Provide the [X, Y] coordinate of the cell's center where the given text is located.  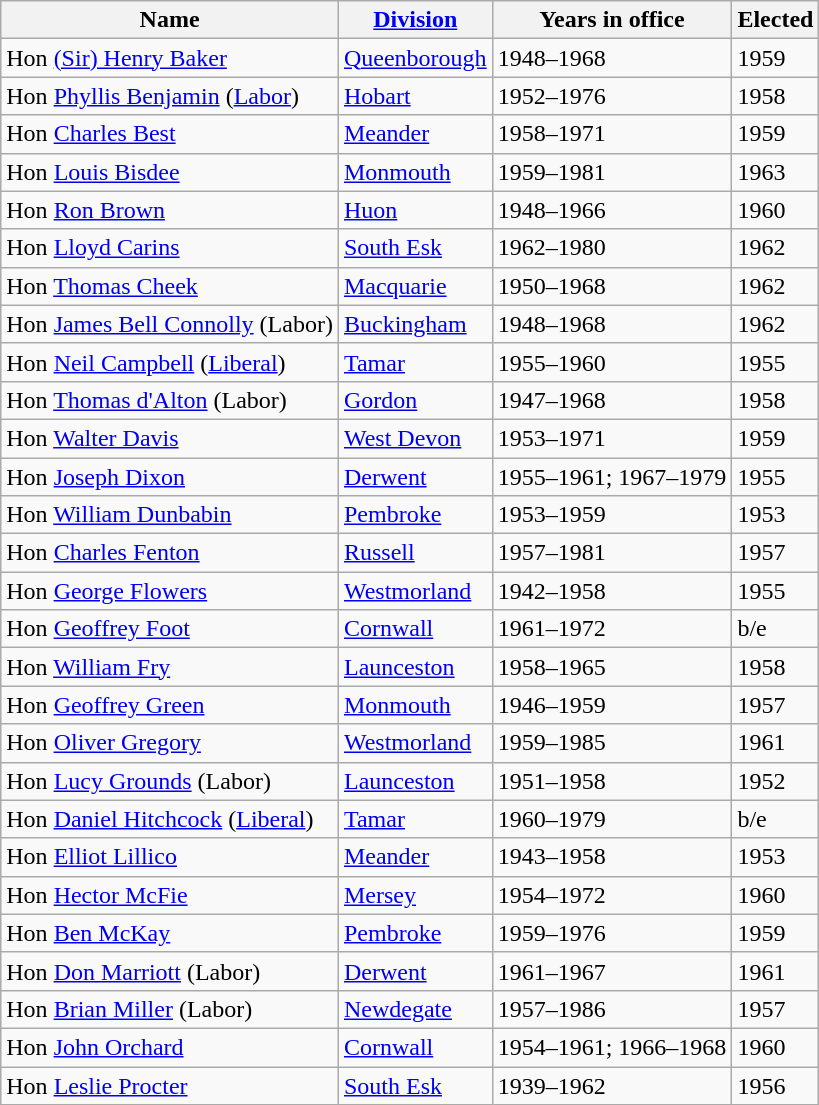
Hon Thomas Cheek [170, 286]
1947–1968 [612, 400]
Queenborough [415, 58]
Hon Louis Bisdee [170, 172]
Huon [415, 210]
1948–1966 [612, 210]
Hon Ron Brown [170, 210]
Division [415, 20]
1960–1979 [612, 819]
West Devon [415, 438]
Hon Oliver Gregory [170, 743]
Elected [776, 20]
Hon Geoffrey Foot [170, 629]
Hon Charles Best [170, 134]
Hon Don Marriott (Labor) [170, 971]
1959–1981 [612, 172]
1953–1971 [612, 438]
Russell [415, 553]
Hon Leslie Procter [170, 1085]
1951–1958 [612, 781]
Buckingham [415, 324]
Hon Lucy Grounds (Labor) [170, 781]
Hon William Dunbabin [170, 515]
1958–1971 [612, 134]
Macquarie [415, 286]
1946–1959 [612, 705]
1954–1972 [612, 895]
1950–1968 [612, 286]
1955–1960 [612, 362]
1961–1972 [612, 629]
Hon Joseph Dixon [170, 477]
1954–1961; 1966–1968 [612, 1047]
Hon James Bell Connolly (Labor) [170, 324]
Hon (Sir) Henry Baker [170, 58]
1957–1981 [612, 553]
Hon Neil Campbell (Liberal) [170, 362]
1939–1962 [612, 1085]
Hon Geoffrey Green [170, 705]
Hon Phyllis Benjamin (Labor) [170, 96]
1943–1958 [612, 857]
Hon Hector McFie [170, 895]
1959–1985 [612, 743]
1957–1986 [612, 1009]
Name [170, 20]
1961–1967 [612, 971]
Hon Thomas d'Alton (Labor) [170, 400]
1953–1959 [612, 515]
Hobart [415, 96]
1962–1980 [612, 248]
1959–1976 [612, 933]
Hon Walter Davis [170, 438]
Hon Lloyd Carins [170, 248]
Hon Elliot Lillico [170, 857]
Newdegate [415, 1009]
Hon Daniel Hitchcock (Liberal) [170, 819]
Hon Ben McKay [170, 933]
Hon Brian Miller (Labor) [170, 1009]
1958–1965 [612, 667]
1956 [776, 1085]
Mersey [415, 895]
Hon John Orchard [170, 1047]
Gordon [415, 400]
1952–1976 [612, 96]
Hon Charles Fenton [170, 553]
Hon George Flowers [170, 591]
1955–1961; 1967–1979 [612, 477]
1942–1958 [612, 591]
Years in office [612, 20]
1963 [776, 172]
1952 [776, 781]
Hon William Fry [170, 667]
